Extract the (x, y) coordinate from the center of the cell holding the provided text.  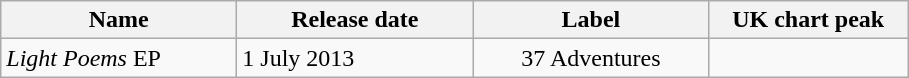
37 Adventures (591, 58)
Name (119, 20)
Release date (355, 20)
UK chart peak (808, 20)
1 July 2013 (355, 58)
Light Poems EP (119, 58)
Label (591, 20)
